Determine the (X, Y) coordinate at the center of the cell enclosing the given text.  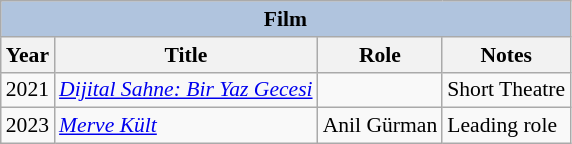
Merve Kült (186, 126)
Role (380, 55)
2021 (28, 90)
Film (286, 19)
Year (28, 55)
2023 (28, 126)
Leading role (506, 126)
Short Theatre (506, 90)
Anil Gürman (380, 126)
Dijital Sahne: Bir Yaz Gecesi (186, 90)
Notes (506, 55)
Title (186, 55)
